Return the (x, y) coordinate for the center point of the cell that contains the specified text.  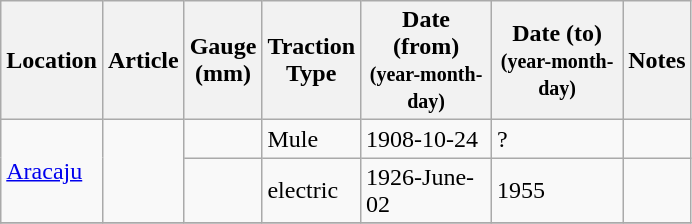
TractionType (312, 60)
Gauge (mm) (223, 60)
Date (from)(year-month-day) (426, 60)
electric (312, 190)
1908-10-24 (426, 139)
Notes (657, 60)
Date (to)(year-month-day) (558, 60)
1955 (558, 190)
? (558, 139)
Article (143, 60)
Mule (312, 139)
1926-June-02 (426, 190)
Aracaju (52, 172)
Location (52, 60)
